For the text-containing cell, return its midpoint in [X, Y] coordinate format. 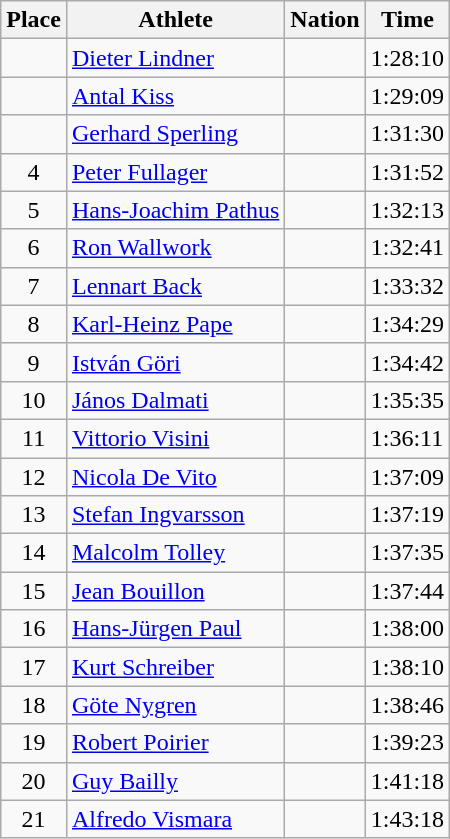
20 [34, 781]
1:31:52 [407, 172]
Lennart Back [175, 286]
10 [34, 400]
Malcolm Tolley [175, 553]
1:34:29 [407, 324]
11 [34, 438]
4 [34, 172]
Guy Bailly [175, 781]
Jean Bouillon [175, 591]
5 [34, 210]
1:37:09 [407, 477]
21 [34, 819]
1:37:19 [407, 515]
Stefan Ingvarsson [175, 515]
1:34:42 [407, 362]
Nation [325, 20]
Göte Nygren [175, 705]
Time [407, 20]
István Göri [175, 362]
9 [34, 362]
1:38:10 [407, 667]
Athlete [175, 20]
18 [34, 705]
Peter Fullager [175, 172]
14 [34, 553]
1:36:11 [407, 438]
1:33:32 [407, 286]
16 [34, 629]
15 [34, 591]
1:37:35 [407, 553]
Ron Wallwork [175, 248]
1:31:30 [407, 134]
1:32:41 [407, 248]
1:43:18 [407, 819]
8 [34, 324]
1:35:35 [407, 400]
1:32:13 [407, 210]
Antal Kiss [175, 96]
1:29:09 [407, 96]
János Dalmati [175, 400]
Nicola De Vito [175, 477]
Karl-Heinz Pape [175, 324]
12 [34, 477]
1:38:46 [407, 705]
Vittorio Visini [175, 438]
6 [34, 248]
Hans-Jürgen Paul [175, 629]
Gerhard Sperling [175, 134]
7 [34, 286]
Alfredo Vismara [175, 819]
1:38:00 [407, 629]
1:37:44 [407, 591]
19 [34, 743]
1:39:23 [407, 743]
1:28:10 [407, 58]
Kurt Schreiber [175, 667]
Place [34, 20]
Hans-Joachim Pathus [175, 210]
Dieter Lindner [175, 58]
17 [34, 667]
1:41:18 [407, 781]
13 [34, 515]
Robert Poirier [175, 743]
